Determine the (x, y) coordinate at the center of the cell enclosing the given text.  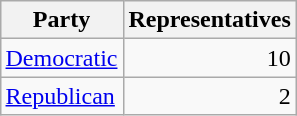
Party (62, 20)
Republican (62, 96)
Democratic (62, 58)
2 (210, 96)
Representatives (210, 20)
10 (210, 58)
